Determine the (x, y) coordinate at the center of the cell enclosing the given text.  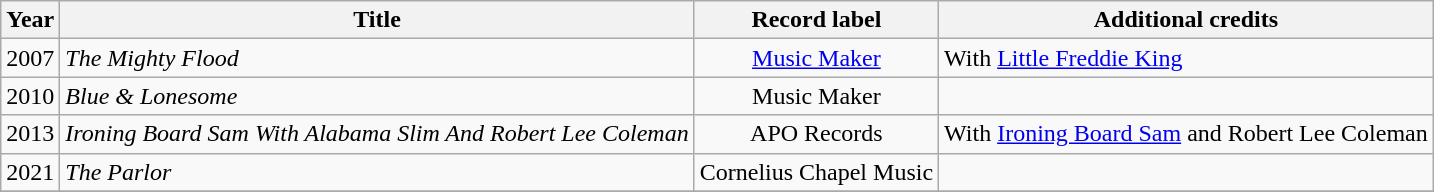
2007 (30, 58)
2013 (30, 134)
Year (30, 20)
The Parlor (377, 172)
Blue & Lonesome (377, 96)
Title (377, 20)
Cornelius Chapel Music (816, 172)
Ironing Board Sam With Alabama Slim And Robert Lee Coleman (377, 134)
With Ironing Board Sam and Robert Lee Coleman (1186, 134)
Additional credits (1186, 20)
The Mighty Flood (377, 58)
Record label (816, 20)
With Little Freddie King (1186, 58)
2010 (30, 96)
2021 (30, 172)
APO Records (816, 134)
